Provide the (X, Y) coordinate of the cell's center where the given text is located.  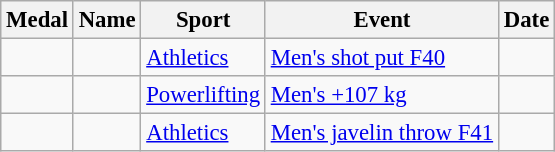
Medal (38, 20)
Men's shot put F40 (382, 58)
Date (526, 20)
Event (382, 20)
Men's javelin throw F41 (382, 133)
Sport (203, 20)
Men's +107 kg (382, 95)
Name (107, 20)
Powerlifting (203, 95)
